From the cell containing the given text, extract its center point as (x, y) coordinate. 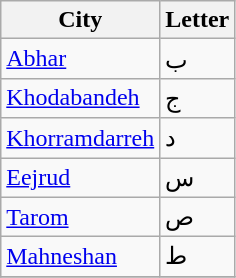
ب (198, 59)
Letter (198, 20)
ج (198, 98)
Khorramdarreh (80, 138)
Abhar (80, 59)
Khodabandeh (80, 98)
Tarom (80, 217)
ص (198, 217)
س (198, 178)
د (198, 138)
Mahneshan (80, 257)
City (80, 20)
Eejrud (80, 178)
ط (198, 257)
